Return [x, y] of the center of cell containing provided text 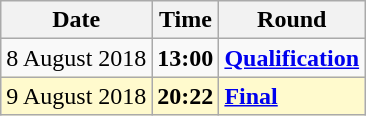
Time [186, 20]
Round [292, 20]
13:00 [186, 58]
20:22 [186, 96]
Final [292, 96]
9 August 2018 [76, 96]
Date [76, 20]
8 August 2018 [76, 58]
Qualification [292, 58]
